Find where the given text appears and provide that cell's center as [X, Y] coordinate. 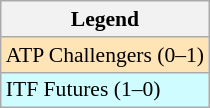
ITF Futures (1–0) [105, 90]
ATP Challengers (0–1) [105, 55]
Legend [105, 19]
